Extract the [x, y] coordinate from the center of the cell holding the provided text.  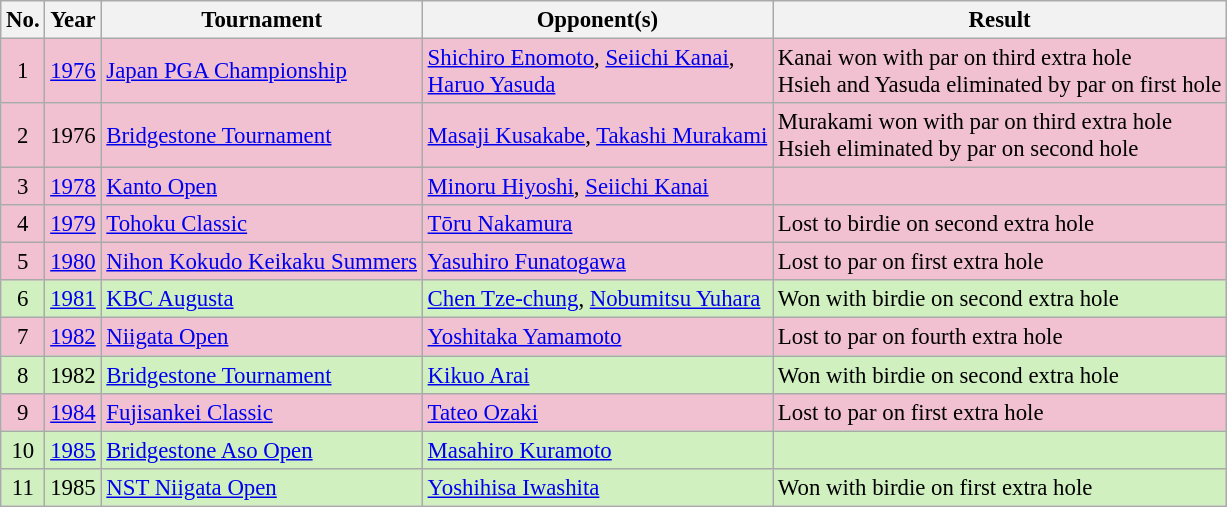
Chen Tze-chung, Nobumitsu Yuhara [597, 299]
Won with birdie on first extra hole [1000, 487]
1981 [73, 299]
NST Niigata Open [262, 487]
3 [23, 187]
7 [23, 337]
Kikuo Arai [597, 375]
2 [23, 136]
Murakami won with par on third extra holeHsieh eliminated by par on second hole [1000, 136]
Lost to birdie on second extra hole [1000, 224]
4 [23, 224]
Niigata Open [262, 337]
1979 [73, 224]
No. [23, 20]
Masahiro Kuramoto [597, 450]
Japan PGA Championship [262, 72]
Opponent(s) [597, 20]
Masaji Kusakabe, Takashi Murakami [597, 136]
10 [23, 450]
8 [23, 375]
Result [1000, 20]
9 [23, 412]
1984 [73, 412]
Year [73, 20]
Yasuhiro Funatogawa [597, 262]
Fujisankei Classic [262, 412]
Yoshihisa Iwashita [597, 487]
Minoru Hiyoshi, Seiichi Kanai [597, 187]
Yoshitaka Yamamoto [597, 337]
Kanai won with par on third extra holeHsieh and Yasuda eliminated by par on first hole [1000, 72]
Tōru Nakamura [597, 224]
Lost to par on fourth extra hole [1000, 337]
Kanto Open [262, 187]
6 [23, 299]
Tateo Ozaki [597, 412]
11 [23, 487]
Shichiro Enomoto, Seiichi Kanai, Haruo Yasuda [597, 72]
5 [23, 262]
Nihon Kokudo Keikaku Summers [262, 262]
1 [23, 72]
Bridgestone Aso Open [262, 450]
1978 [73, 187]
KBC Augusta [262, 299]
1980 [73, 262]
Tournament [262, 20]
Tohoku Classic [262, 224]
